Provide the (X, Y) coordinate of the cell's center where the given text is located.  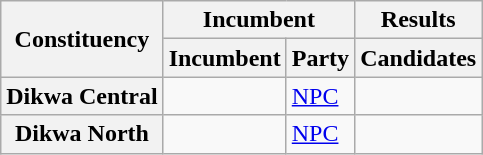
Results (418, 20)
Candidates (418, 58)
Constituency (82, 39)
Dikwa North (82, 134)
Party (320, 58)
Dikwa Central (82, 96)
